Detect which cell encompasses the target text, then output its [x, y] center coordinate. 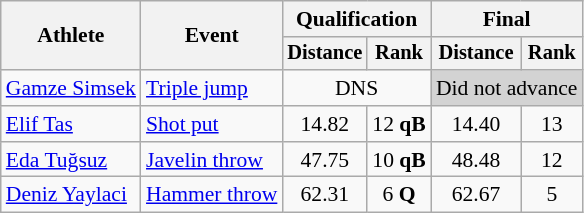
62.67 [476, 195]
14.40 [476, 124]
5 [552, 195]
Javelin throw [212, 160]
Event [212, 36]
Deniz Yaylaci [71, 195]
Final [507, 19]
Qualification [356, 19]
Hammer throw [212, 195]
47.75 [324, 160]
Triple jump [212, 88]
Gamze Simsek [71, 88]
Elif Tas [71, 124]
6 Q [399, 195]
10 qB [399, 160]
Eda Tuğsuz [71, 160]
Shot put [212, 124]
14.82 [324, 124]
62.31 [324, 195]
12 qB [399, 124]
Athlete [71, 36]
48.48 [476, 160]
13 [552, 124]
12 [552, 160]
Did not advance [507, 88]
DNS [356, 88]
